Return [x, y] of the center of cell containing provided text 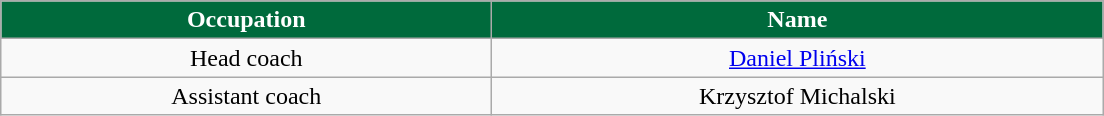
Assistant coach [246, 96]
Head coach [246, 58]
Daniel Pliński [798, 58]
Occupation [246, 20]
Krzysztof Michalski [798, 96]
Name [798, 20]
